From the cell containing the given text, extract its center point as [X, Y] coordinate. 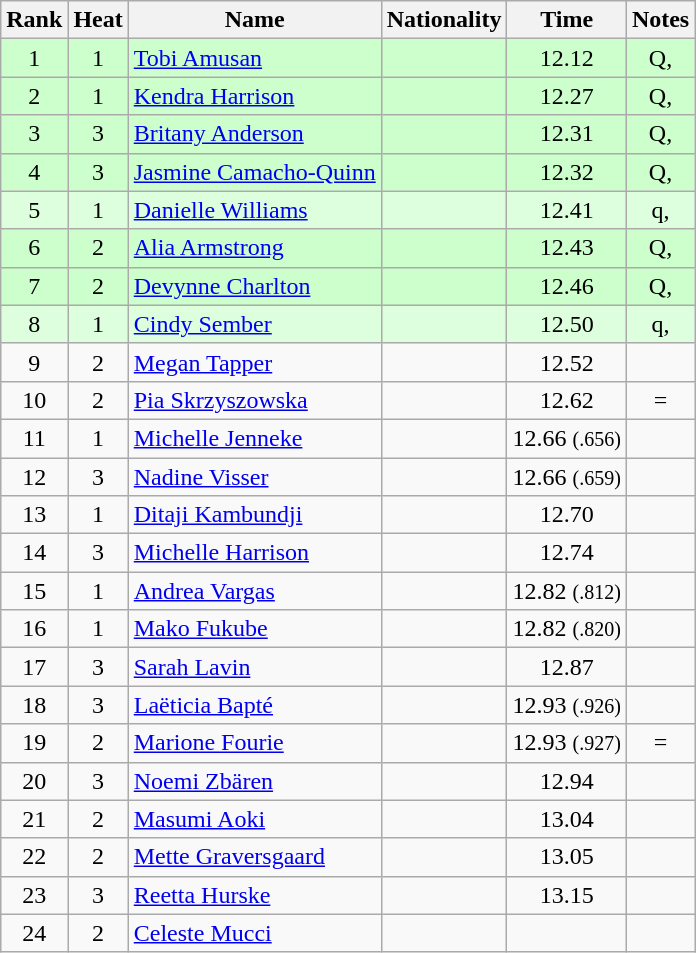
Rank [34, 20]
12.12 [566, 58]
Name [254, 20]
Michelle Jenneke [254, 438]
12.32 [566, 172]
Time [566, 20]
Heat [98, 20]
15 [34, 591]
Nadine Visser [254, 477]
Mako Fukube [254, 629]
12.66 (.656) [566, 438]
Pia Skrzyszowska [254, 400]
Nationality [444, 20]
12.82 (.812) [566, 591]
Andrea Vargas [254, 591]
Marione Fourie [254, 743]
Kendra Harrison [254, 96]
10 [34, 400]
Britany Anderson [254, 134]
7 [34, 286]
20 [34, 781]
12.31 [566, 134]
12.62 [566, 400]
Danielle Williams [254, 210]
6 [34, 248]
12.50 [566, 324]
12.27 [566, 96]
23 [34, 895]
Noemi Zbären [254, 781]
12.46 [566, 286]
13.15 [566, 895]
24 [34, 933]
5 [34, 210]
Megan Tapper [254, 362]
13.05 [566, 857]
17 [34, 667]
12.43 [566, 248]
Reetta Hurske [254, 895]
12.74 [566, 553]
9 [34, 362]
12.82 (.820) [566, 629]
13 [34, 515]
12.70 [566, 515]
12 [34, 477]
12.41 [566, 210]
Jasmine Camacho-Quinn [254, 172]
18 [34, 705]
12.94 [566, 781]
Michelle Harrison [254, 553]
21 [34, 819]
Devynne Charlton [254, 286]
Alia Armstrong [254, 248]
Sarah Lavin [254, 667]
22 [34, 857]
Tobi Amusan [254, 58]
Ditaji Kambundji [254, 515]
Laëticia Bapté [254, 705]
11 [34, 438]
19 [34, 743]
4 [34, 172]
12.87 [566, 667]
12.66 (.659) [566, 477]
12.52 [566, 362]
Mette Graversgaard [254, 857]
Cindy Sember [254, 324]
12.93 (.927) [566, 743]
8 [34, 324]
Celeste Mucci [254, 933]
Notes [660, 20]
Masumi Aoki [254, 819]
16 [34, 629]
14 [34, 553]
13.04 [566, 819]
12.93 (.926) [566, 705]
